Search for the cell housing the specified text and yield its [x, y] center coordinate. 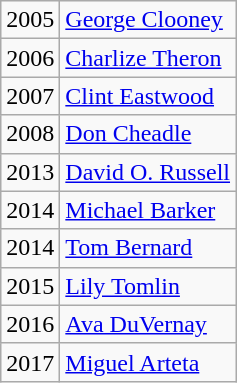
2005 [30, 20]
2015 [30, 286]
2017 [30, 362]
Lily Tomlin [148, 286]
Miguel Arteta [148, 362]
2013 [30, 172]
Ava DuVernay [148, 324]
2016 [30, 324]
Tom Bernard [148, 248]
2008 [30, 134]
Michael Barker [148, 210]
George Clooney [148, 20]
Don Cheadle [148, 134]
Clint Eastwood [148, 96]
David O. Russell [148, 172]
2007 [30, 96]
2006 [30, 58]
Charlize Theron [148, 58]
